Provide the (X, Y) coordinate of the cell's center where the given text is located.  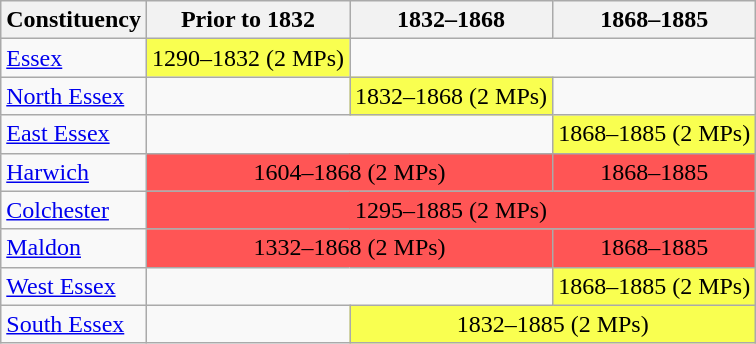
1832–1868 (452, 20)
1832–1868 (2 MPs) (452, 96)
1832–1885 (2 MPs) (553, 324)
Essex (74, 58)
Harwich (74, 172)
Prior to 1832 (248, 20)
West Essex (74, 286)
1604–1868 (2 MPs) (349, 172)
1332–1868 (2 MPs) (349, 248)
Colchester (74, 210)
Maldon (74, 248)
North Essex (74, 96)
East Essex (74, 134)
Constituency (74, 20)
1295–1885 (2 MPs) (450, 210)
South Essex (74, 324)
1290–1832 (2 MPs) (248, 58)
